Determine the (X, Y) coordinate at the center of the cell enclosing the given text.  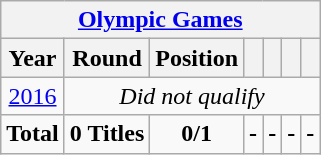
0 Titles (107, 134)
Olympic Games (160, 20)
Total (33, 134)
Year (33, 58)
Did not qualify (192, 96)
Position (197, 58)
Round (107, 58)
0/1 (197, 134)
2016 (33, 96)
